Pinpoint the cell where the given text exists, returning its [x, y] midpoint coordinate. 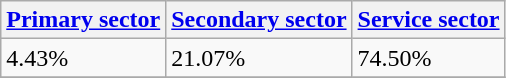
Service sector [428, 20]
Secondary sector [259, 20]
74.50% [428, 58]
21.07% [259, 58]
Primary sector [84, 20]
4.43% [84, 58]
